Locate the cell with the specified text and output its [x, y] center coordinate. 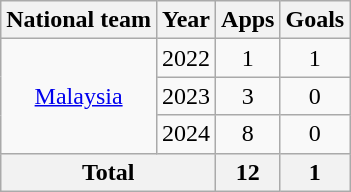
National team [79, 20]
3 [248, 96]
2022 [186, 58]
Apps [248, 20]
Year [186, 20]
Malaysia [79, 96]
Total [108, 172]
8 [248, 134]
12 [248, 172]
2023 [186, 96]
2024 [186, 134]
Goals [315, 20]
